Provide the (x, y) coordinate of the cell's center where the given text is located.  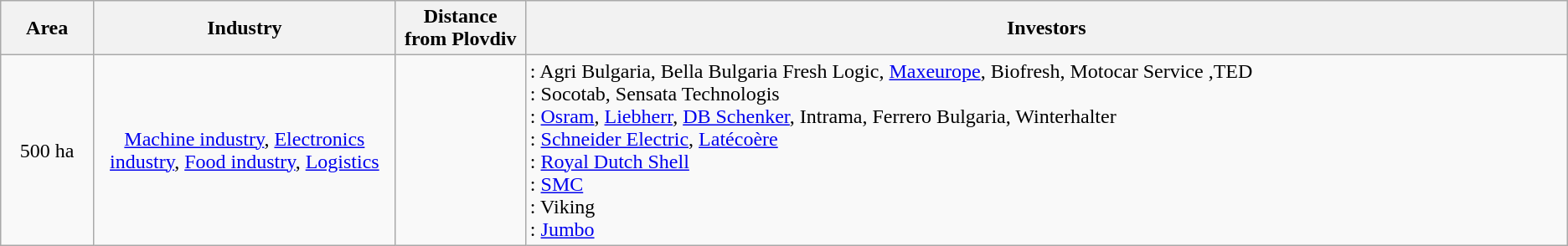
Machine industry, Electronics industry, Food industry, Logistics (245, 151)
500 ha (47, 151)
Distance from Plovdiv (461, 28)
Area (47, 28)
Investors (1046, 28)
Industry (245, 28)
